Return (X, Y) of the center of cell containing provided text 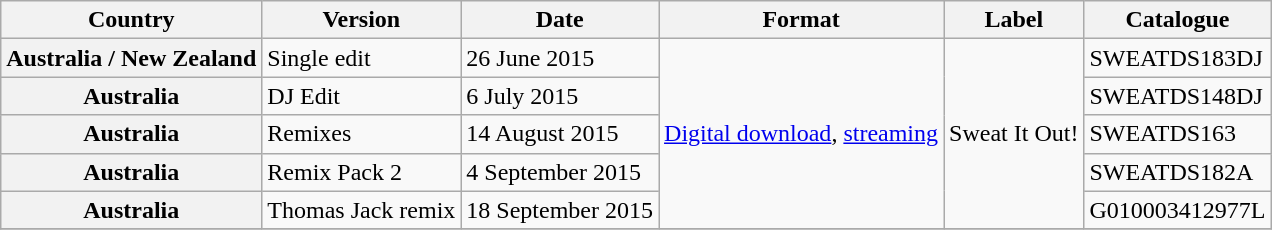
SWEATDS183DJ (1178, 58)
Australia / New Zealand (132, 58)
Single edit (362, 58)
26 June 2015 (560, 58)
DJ Edit (362, 96)
Remix Pack 2 (362, 172)
Label (1014, 20)
Country (132, 20)
SWEATDS148DJ (1178, 96)
18 September 2015 (560, 210)
G010003412977L (1178, 210)
Catalogue (1178, 20)
Remixes (362, 134)
Date (560, 20)
SWEATDS163 (1178, 134)
4 September 2015 (560, 172)
Sweat It Out! (1014, 134)
Digital download, streaming (802, 134)
Thomas Jack remix (362, 210)
6 July 2015 (560, 96)
14 August 2015 (560, 134)
Format (802, 20)
SWEATDS182A (1178, 172)
Version (362, 20)
